Scan for the cell matching the given text and deliver its [x, y] coordinate at center. 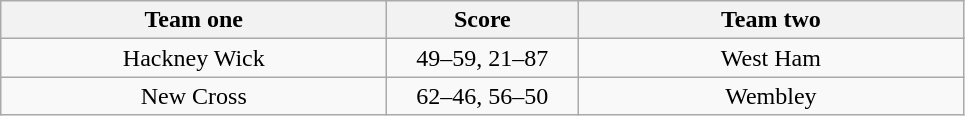
Wembley [771, 96]
West Ham [771, 58]
Team two [771, 20]
49–59, 21–87 [482, 58]
Hackney Wick [194, 58]
62–46, 56–50 [482, 96]
Score [482, 20]
Team one [194, 20]
New Cross [194, 96]
